Return the [x, y] coordinate for the center point of the cell that contains the specified text.  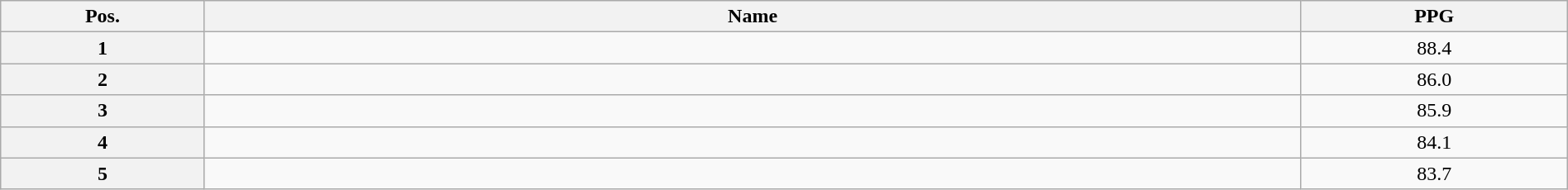
88.4 [1434, 48]
3 [103, 111]
1 [103, 48]
4 [103, 142]
84.1 [1434, 142]
83.7 [1434, 173]
85.9 [1434, 111]
86.0 [1434, 79]
2 [103, 79]
PPG [1434, 17]
5 [103, 173]
Name [753, 17]
Pos. [103, 17]
